From the cell containing the given text, extract its center point as (x, y) coordinate. 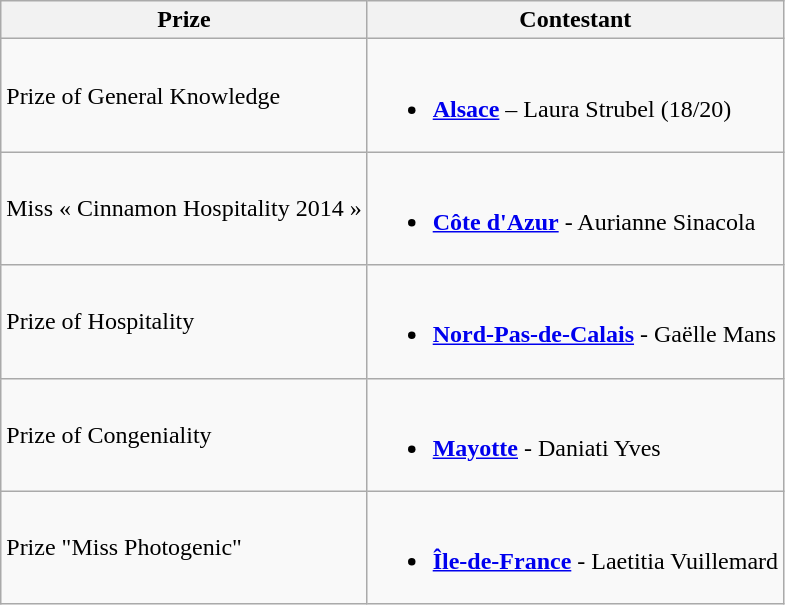
Miss « Cinnamon Hospitality 2014 » (184, 208)
Prize (184, 20)
Mayotte - Daniati Yves (575, 434)
Prize of Congeniality (184, 434)
Prize "Miss Photogenic" (184, 548)
Côte d'Azur - Aurianne Sinacola (575, 208)
Île-de-France - Laetitia Vuillemard (575, 548)
Prize of Hospitality (184, 322)
Nord-Pas-de-Calais - Gaëlle Mans (575, 322)
Alsace – Laura Strubel (18/20) (575, 96)
Prize of General Knowledge (184, 96)
Contestant (575, 20)
